Provide the [X, Y] coordinate of the cell's center where the given text is located.  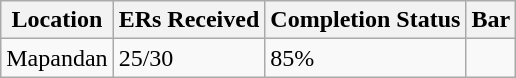
25/30 [189, 58]
ERs Received [189, 20]
Location [57, 20]
Mapandan [57, 58]
Completion Status [366, 20]
85% [366, 58]
Bar [491, 20]
